From the cell containing the given text, extract its center point as (x, y) coordinate. 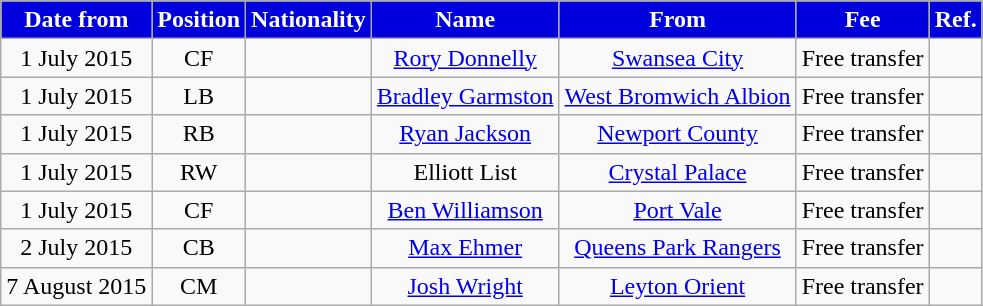
Elliott List (465, 172)
Josh Wright (465, 286)
Ryan Jackson (465, 134)
Date from (76, 20)
Leyton Orient (678, 286)
Ref. (956, 20)
LB (199, 96)
Newport County (678, 134)
Rory Donnelly (465, 58)
Ben Williamson (465, 210)
Crystal Palace (678, 172)
7 August 2015 (76, 286)
Fee (862, 20)
Swansea City (678, 58)
Max Ehmer (465, 248)
CM (199, 286)
Position (199, 20)
Bradley Garmston (465, 96)
RB (199, 134)
RW (199, 172)
Nationality (309, 20)
CB (199, 248)
Port Vale (678, 210)
From (678, 20)
Queens Park Rangers (678, 248)
West Bromwich Albion (678, 96)
2 July 2015 (76, 248)
Name (465, 20)
